Scan for the cell matching the given text and deliver its (X, Y) coordinate at center. 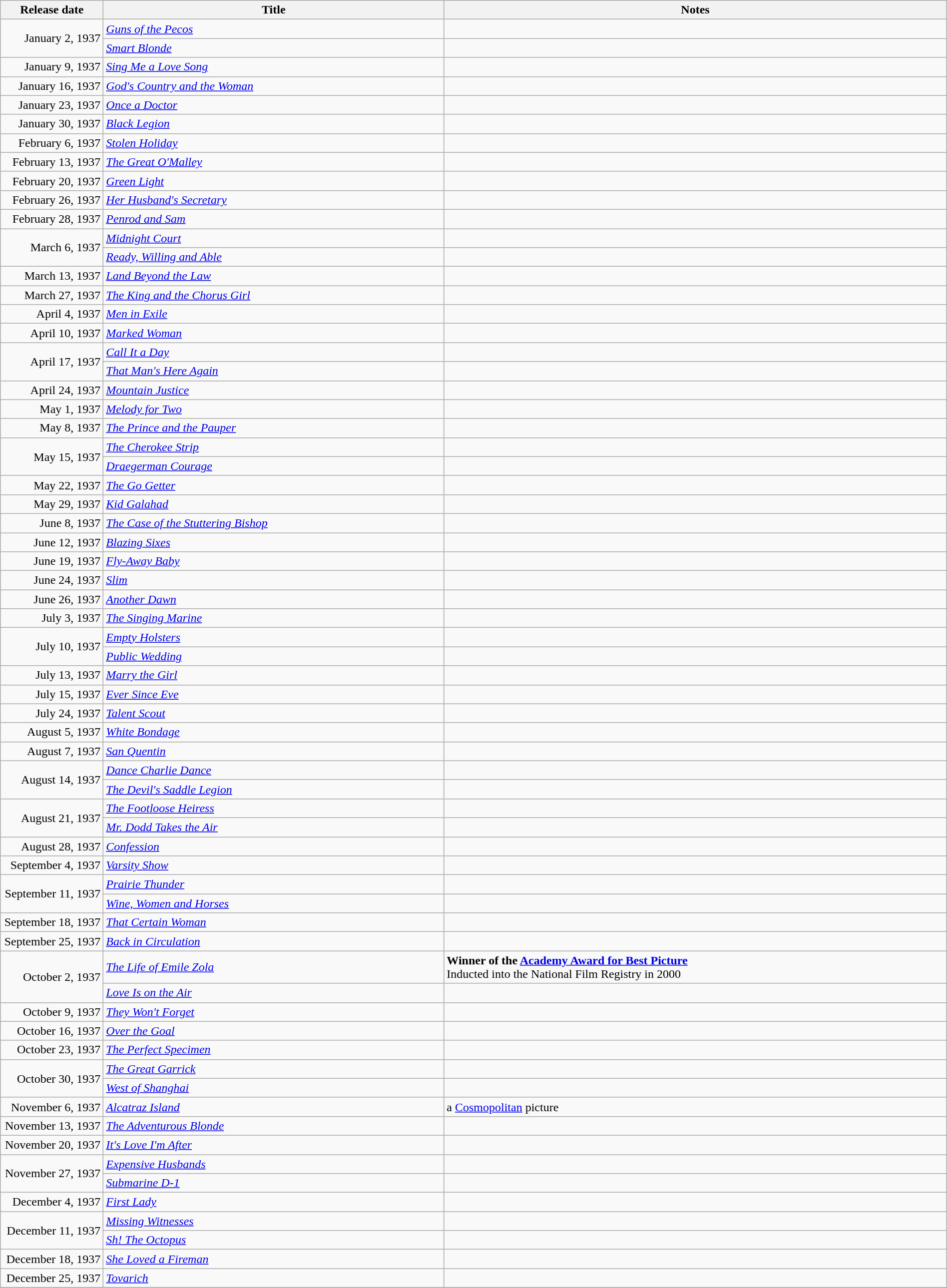
March 6, 1937 (52, 248)
Black Legion (274, 124)
July 3, 1937 (52, 618)
February 13, 1937 (52, 162)
Land Beyond the Law (274, 276)
a Cosmopolitan picture (695, 1107)
November 13, 1937 (52, 1126)
Sh! The Octopus (274, 1240)
November 20, 1937 (52, 1145)
Confession (274, 847)
Varsity Show (274, 865)
August 28, 1937 (52, 847)
September 4, 1937 (52, 865)
Sing Me a Love Song (274, 67)
Expensive Husbands (274, 1164)
Stolen Holiday (274, 143)
Over the Goal (274, 1031)
July 13, 1937 (52, 675)
January 2, 1937 (52, 38)
Empty Holsters (274, 637)
November 6, 1937 (52, 1107)
Public Wedding (274, 656)
May 29, 1937 (52, 504)
She Loved a Fireman (274, 1259)
Draegerman Courage (274, 466)
Marked Woman (274, 333)
The Great O'Malley (274, 162)
Penrod and Sam (274, 219)
March 13, 1937 (52, 276)
God's Country and the Woman (274, 86)
May 8, 1937 (52, 428)
Alcatraz Island (274, 1107)
Mr. Dodd Takes the Air (274, 827)
The Footloose Heiress (274, 808)
February 20, 1937 (52, 181)
January 23, 1937 (52, 105)
December 4, 1937 (52, 1202)
Guns of the Pecos (274, 29)
Slim (274, 580)
Ready, Willing and Able (274, 257)
April 17, 1937 (52, 362)
Winner of the Academy Award for Best PictureInducted into the National Film Registry in 2000 (695, 967)
Love Is on the Air (274, 993)
Talent Scout (274, 713)
January 9, 1937 (52, 67)
Title (274, 10)
The King and the Chorus Girl (274, 295)
Release date (52, 10)
Fly-Away Baby (274, 561)
September 18, 1937 (52, 922)
April 4, 1937 (52, 314)
December 11, 1937 (52, 1231)
Mountain Justice (274, 390)
White Bondage (274, 732)
Smart Blonde (274, 48)
The Prince and the Pauper (274, 428)
October 2, 1937 (52, 977)
May 22, 1937 (52, 485)
June 24, 1937 (52, 580)
May 15, 1937 (52, 456)
Green Light (274, 181)
Men in Exile (274, 314)
The Adventurous Blonde (274, 1126)
January 16, 1937 (52, 86)
February 6, 1937 (52, 143)
Her Husband's Secretary (274, 200)
Prairie Thunder (274, 884)
December 18, 1937 (52, 1259)
February 26, 1937 (52, 200)
December 25, 1937 (52, 1278)
July 15, 1937 (52, 694)
The Singing Marine (274, 618)
October 16, 1937 (52, 1031)
April 10, 1937 (52, 333)
June 26, 1937 (52, 599)
They Won't Forget (274, 1012)
That Certain Woman (274, 922)
March 27, 1937 (52, 295)
Back in Circulation (274, 941)
The Great Garrick (274, 1069)
Melody for Two (274, 409)
The Cherokee Strip (274, 447)
June 19, 1937 (52, 561)
September 11, 1937 (52, 894)
Tovarich (274, 1278)
The Devil's Saddle Legion (274, 789)
That Man's Here Again (274, 371)
San Quentin (274, 751)
February 28, 1937 (52, 219)
Missing Witnesses (274, 1221)
August 14, 1937 (52, 780)
West of Shanghai (274, 1088)
July 24, 1937 (52, 713)
First Lady (274, 1202)
Call It a Day (274, 352)
Notes (695, 10)
Blazing Sixes (274, 542)
April 24, 1937 (52, 390)
June 12, 1937 (52, 542)
October 23, 1937 (52, 1050)
It's Love I'm After (274, 1145)
Submarine D-1 (274, 1183)
The Perfect Specimen (274, 1050)
July 10, 1937 (52, 647)
Marry the Girl (274, 675)
August 5, 1937 (52, 732)
Ever Since Eve (274, 694)
The Case of the Stuttering Bishop (274, 523)
May 1, 1937 (52, 409)
Dance Charlie Dance (274, 770)
October 30, 1937 (52, 1078)
Kid Galahad (274, 504)
August 7, 1937 (52, 751)
The Go Getter (274, 485)
August 21, 1937 (52, 818)
January 30, 1937 (52, 124)
November 27, 1937 (52, 1174)
Another Dawn (274, 599)
Wine, Women and Horses (274, 903)
June 8, 1937 (52, 523)
The Life of Emile Zola (274, 967)
Midnight Court (274, 238)
Once a Doctor (274, 105)
October 9, 1937 (52, 1012)
September 25, 1937 (52, 941)
